Pinpoint the cell where the given text exists, returning its [x, y] midpoint coordinate. 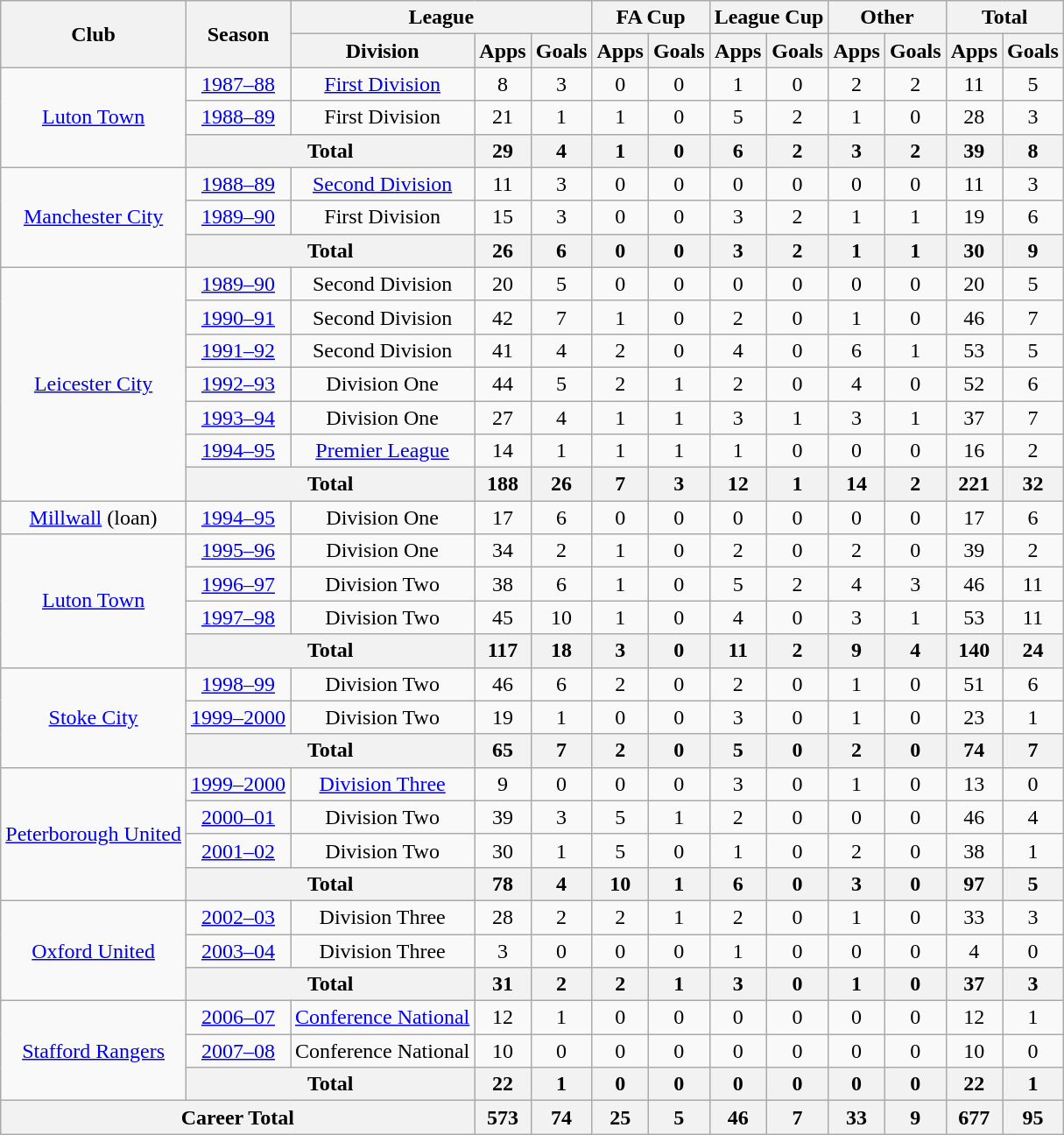
29 [503, 151]
2000–01 [238, 817]
Premier League [383, 451]
221 [974, 484]
Oxford United [94, 950]
Club [94, 34]
Manchester City [94, 217]
League [441, 18]
1996–97 [238, 584]
21 [503, 117]
117 [503, 651]
42 [503, 317]
52 [974, 384]
Season [238, 34]
Division [383, 51]
2003–04 [238, 950]
Millwall (loan) [94, 518]
1998–99 [238, 684]
FA Cup [651, 18]
1990–91 [238, 317]
78 [503, 884]
Stafford Rangers [94, 1051]
95 [1033, 1117]
25 [620, 1117]
34 [503, 551]
27 [503, 418]
45 [503, 617]
1991–92 [238, 350]
65 [503, 751]
23 [974, 717]
2001–02 [238, 850]
Career Total [238, 1117]
League Cup [769, 18]
51 [974, 684]
Stoke City [94, 717]
1987–88 [238, 84]
2006–07 [238, 1018]
44 [503, 384]
Leicester City [94, 384]
2007–08 [238, 1051]
Peterborough United [94, 834]
31 [503, 984]
677 [974, 1117]
Other [887, 18]
573 [503, 1117]
15 [503, 217]
97 [974, 884]
1993–94 [238, 418]
13 [974, 784]
1997–98 [238, 617]
24 [1033, 651]
2002–03 [238, 917]
1992–93 [238, 384]
41 [503, 350]
1995–96 [238, 551]
32 [1033, 484]
18 [561, 651]
188 [503, 484]
16 [974, 451]
140 [974, 651]
